Locate the cell with the specified text and output its [x, y] center coordinate. 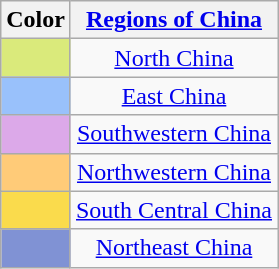
Southwestern China [174, 134]
South Central China [174, 210]
Color [36, 20]
North China [174, 58]
East China [174, 96]
Regions of China [174, 20]
Northeast China [174, 248]
Northwestern China [174, 172]
